Search for the cell housing the specified text and yield its [X, Y] center coordinate. 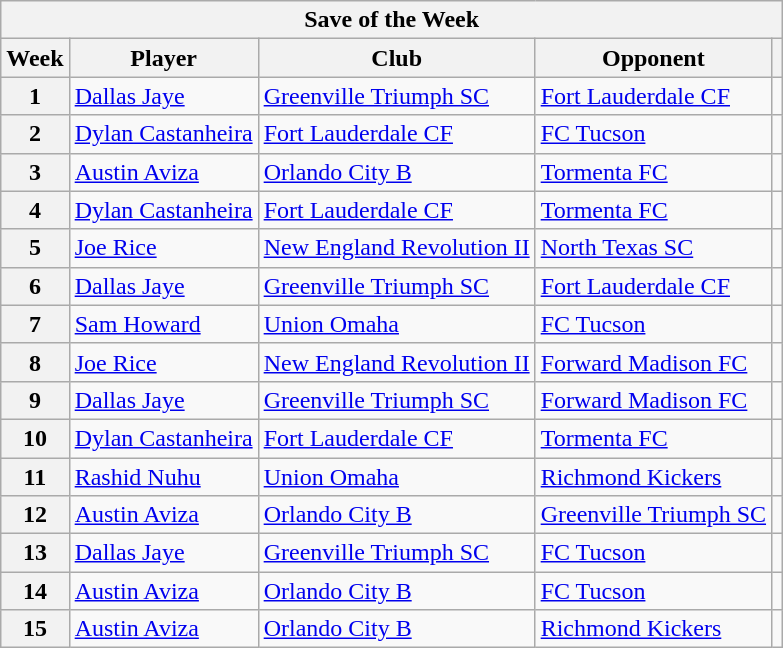
7 [35, 324]
Player [164, 58]
6 [35, 286]
Rashid Nuhu [164, 477]
13 [35, 553]
Club [396, 58]
11 [35, 477]
15 [35, 629]
8 [35, 362]
2 [35, 134]
Sam Howard [164, 324]
Week [35, 58]
3 [35, 172]
9 [35, 400]
5 [35, 248]
4 [35, 210]
Opponent [653, 58]
1 [35, 96]
Save of the Week [392, 20]
North Texas SC [653, 248]
10 [35, 438]
14 [35, 591]
12 [35, 515]
